Determine the [x, y] coordinate at the center of the cell enclosing the given text.  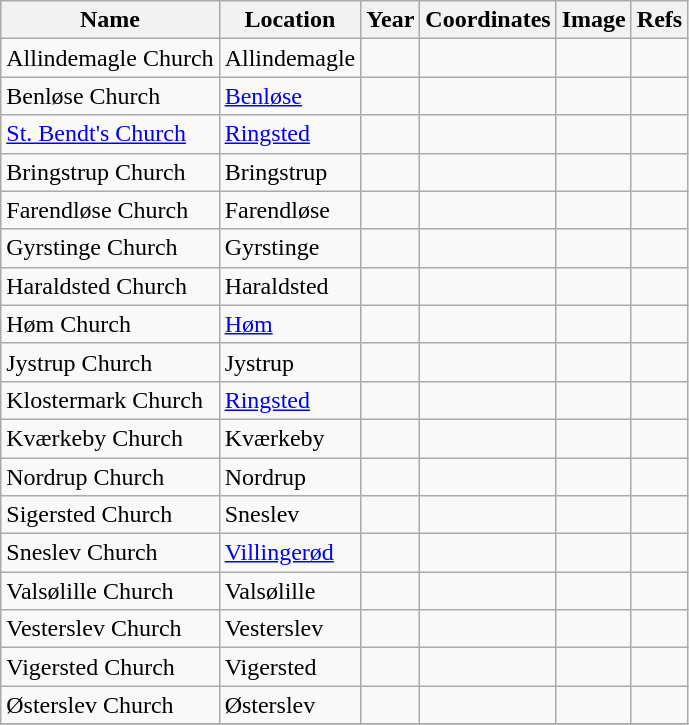
Jystrup [290, 362]
Coordinates [488, 20]
Farendløse [290, 210]
Villingerød [290, 553]
Vigersted [290, 667]
Østerslev [290, 705]
Vesterslev Church [110, 629]
Farendløse Church [110, 210]
Image [594, 20]
Name [110, 20]
Valsølille [290, 591]
Kværkeby [290, 438]
Gyrstinge Church [110, 248]
Refs [659, 20]
Benløse [290, 96]
Haraldsted Church [110, 286]
Nordrup [290, 477]
Jystrup Church [110, 362]
Gyrstinge [290, 248]
Vigersted Church [110, 667]
Østerslev Church [110, 705]
Allindemagle Church [110, 58]
Allindemagle [290, 58]
Bringstrup Church [110, 172]
Location [290, 20]
Year [390, 20]
Haraldsted [290, 286]
Valsølille Church [110, 591]
Benløse Church [110, 96]
Kværkeby Church [110, 438]
Sigersted Church [110, 515]
Sneslev [290, 515]
St. Bendt's Church [110, 134]
Høm [290, 324]
Nordrup Church [110, 477]
Høm Church [110, 324]
Klostermark Church [110, 400]
Sneslev Church [110, 553]
Vesterslev [290, 629]
Bringstrup [290, 172]
